Capture the cell that displays the provided text and extract its [x, y] central coordinate. 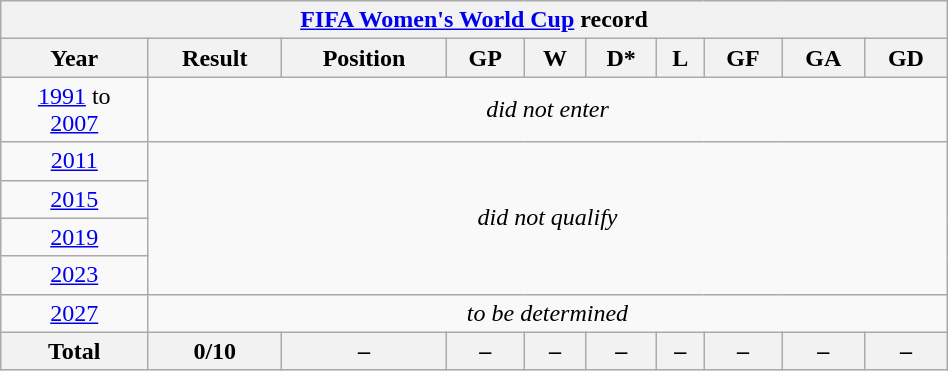
GP [485, 58]
2015 [74, 199]
2027 [74, 313]
Result [215, 58]
2019 [74, 237]
0/10 [215, 351]
2023 [74, 275]
Position [364, 58]
Year [74, 58]
to be determined [548, 313]
D* [622, 58]
2011 [74, 161]
Total [74, 351]
FIFA Women's World Cup record [474, 20]
GF [743, 58]
L [680, 58]
GA [824, 58]
GD [906, 58]
did not qualify [548, 218]
W [555, 58]
did not enter [548, 110]
1991 to 2007 [74, 110]
